Extract the (X, Y) coordinate from the center of the cell holding the provided text.  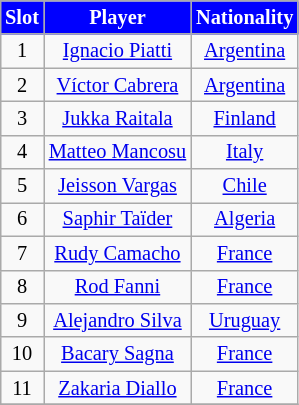
Slot (22, 17)
Jeisson Vargas (118, 186)
Ignacio Piatti (118, 51)
Zakaria Diallo (118, 388)
1 (22, 51)
5 (22, 186)
Bacary Sagna (118, 354)
Saphir Taïder (118, 219)
Nationality (244, 17)
9 (22, 320)
Jukka Raitala (118, 118)
7 (22, 253)
10 (22, 354)
Rod Fanni (118, 287)
Chile (244, 186)
Algeria (244, 219)
4 (22, 152)
8 (22, 287)
Player (118, 17)
Italy (244, 152)
Finland (244, 118)
Matteo Mancosu (118, 152)
Víctor Cabrera (118, 85)
2 (22, 85)
3 (22, 118)
Uruguay (244, 320)
6 (22, 219)
11 (22, 388)
Rudy Camacho (118, 253)
Alejandro Silva (118, 320)
